Capture the cell that displays the provided text and extract its (X, Y) central coordinate. 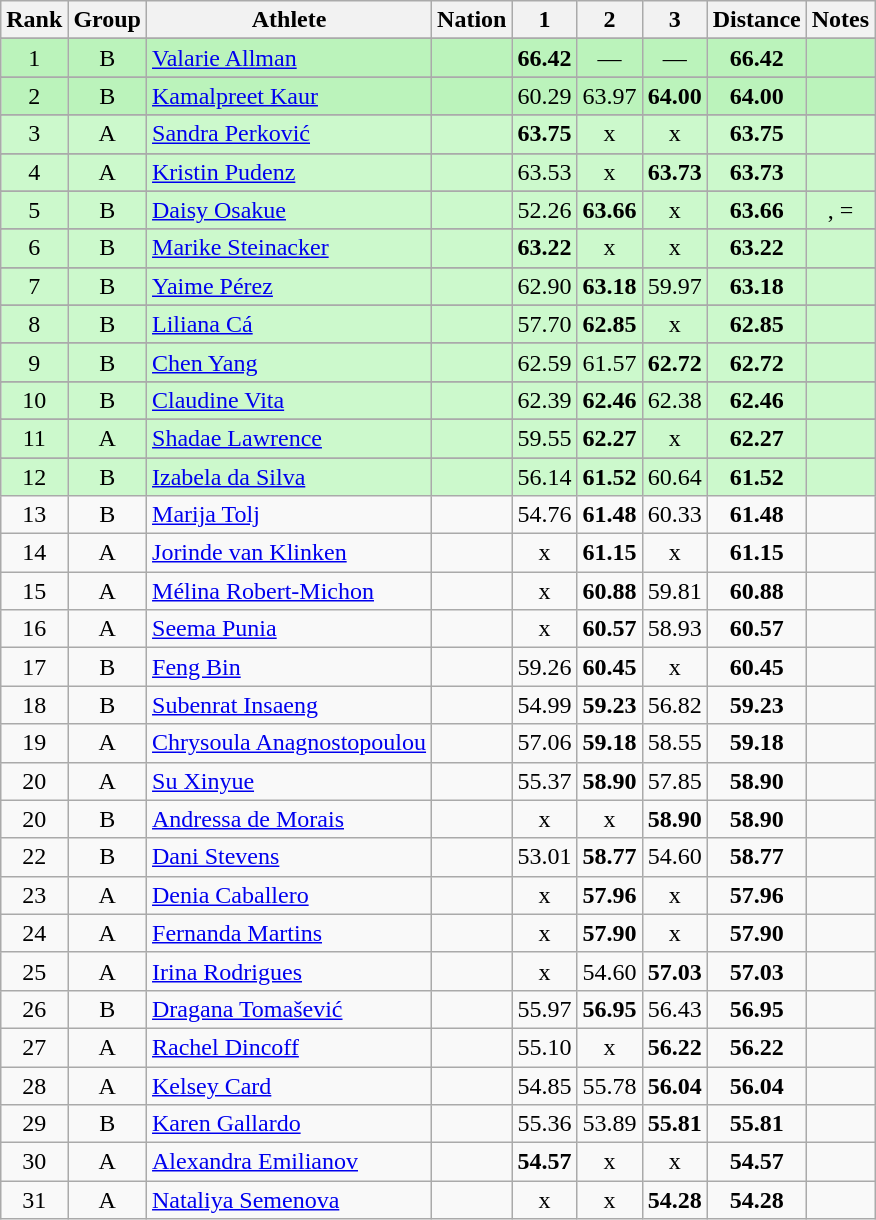
Andressa de Morais (290, 819)
Izabela da Silva (290, 477)
53.01 (544, 857)
Kelsey Card (290, 1085)
Su Xinyue (290, 781)
63.53 (544, 172)
Yaime Pérez (290, 286)
Karen Gallardo (290, 1124)
10 (34, 400)
Marike Steinacker (290, 248)
11 (34, 438)
22 (34, 857)
Alexandra Emilianov (290, 1162)
26 (34, 1009)
58.55 (674, 743)
Subenrat Insaeng (290, 705)
Nataliya Semenova (290, 1200)
Chrysoula Anagnostopoulou (290, 743)
55.78 (610, 1085)
Seema Punia (290, 629)
13 (34, 515)
Claudine Vita (290, 400)
62.38 (674, 400)
54.99 (544, 705)
Sandra Perković (290, 134)
Rachel Dincoff (290, 1047)
Denia Caballero (290, 895)
60.33 (674, 515)
Kamalpreet Kaur (290, 96)
62.90 (544, 286)
56.14 (544, 477)
Fernanda Martins (290, 933)
19 (34, 743)
18 (34, 705)
54.76 (544, 515)
Valarie Allman (290, 58)
57.70 (544, 324)
6 (34, 248)
Nation (472, 20)
31 (34, 1200)
55.10 (544, 1047)
8 (34, 324)
54.85 (544, 1085)
57.85 (674, 781)
15 (34, 591)
7 (34, 286)
62.59 (544, 362)
23 (34, 895)
56.43 (674, 1009)
Feng Bin (290, 667)
60.29 (544, 96)
14 (34, 553)
Marija Tolj (290, 515)
55.36 (544, 1124)
27 (34, 1047)
25 (34, 971)
52.26 (544, 210)
59.97 (674, 286)
5 (34, 210)
28 (34, 1085)
59.26 (544, 667)
17 (34, 667)
55.97 (544, 1009)
58.93 (674, 629)
59.55 (544, 438)
Notes (840, 20)
55.37 (544, 781)
12 (34, 477)
Jorinde van Klinken (290, 553)
Dani Stevens (290, 857)
61.57 (610, 362)
Group (108, 20)
Distance (756, 20)
9 (34, 362)
53.89 (610, 1124)
4 (34, 172)
Athlete (290, 20)
Dragana Tomašević (290, 1009)
Daisy Osakue (290, 210)
Chen Yang (290, 362)
63.97 (610, 96)
Mélina Robert-Michon (290, 591)
56.82 (674, 705)
16 (34, 629)
60.64 (674, 477)
, = (840, 210)
Liliana Cá (290, 324)
24 (34, 933)
30 (34, 1162)
Shadae Lawrence (290, 438)
57.06 (544, 743)
62.39 (544, 400)
Irina Rodrigues (290, 971)
Rank (34, 20)
29 (34, 1124)
Kristin Pudenz (290, 172)
59.81 (674, 591)
